Return the [X, Y] coordinate for the center point of the cell that contains the specified text.  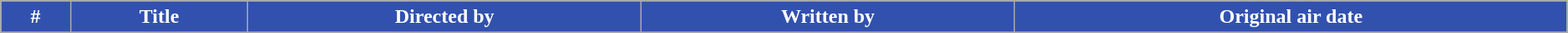
Original air date [1291, 17]
Title [159, 17]
# [36, 17]
Written by [829, 17]
Directed by [444, 17]
